Pinpoint the cell where the given text exists, returning its [X, Y] midpoint coordinate. 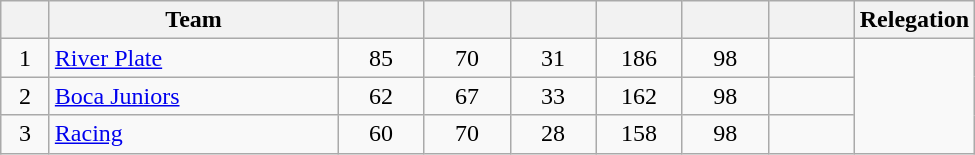
Boca Juniors [194, 96]
1 [26, 58]
62 [381, 96]
33 [553, 96]
162 [639, 96]
31 [553, 58]
3 [26, 134]
Relegation [914, 20]
158 [639, 134]
67 [467, 96]
2 [26, 96]
Racing [194, 134]
186 [639, 58]
Team [194, 20]
River Plate [194, 58]
28 [553, 134]
60 [381, 134]
85 [381, 58]
